Provide the [x, y] coordinate of the cell's center where the given text is located.  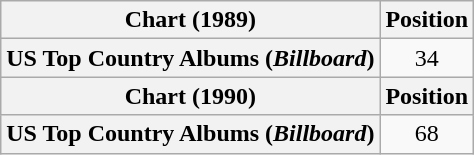
Chart (1989) [190, 20]
34 [427, 58]
Chart (1990) [190, 96]
68 [427, 134]
